For the text-containing cell, return its midpoint in (x, y) coordinate format. 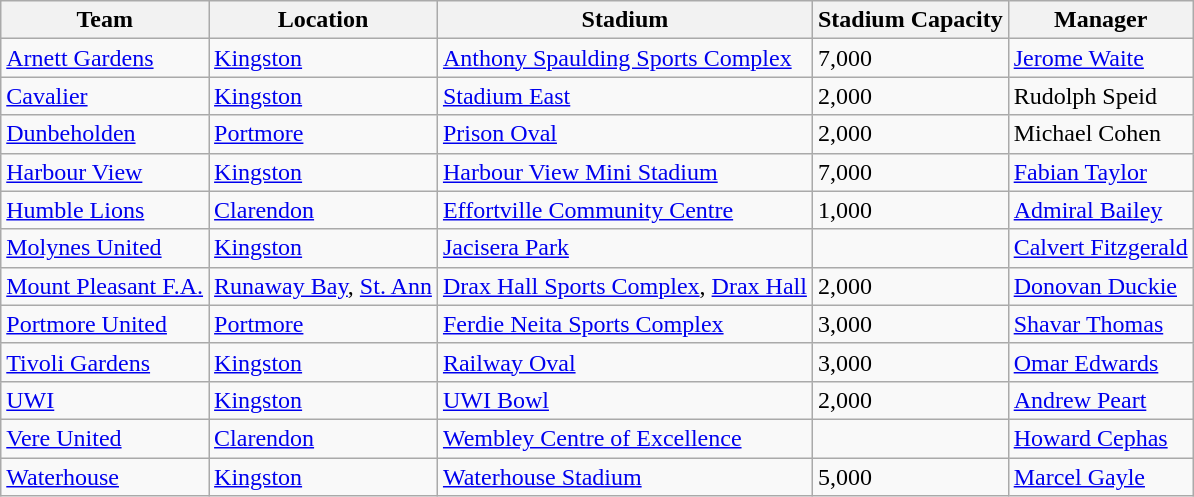
Dunbeholden (105, 134)
Omar Edwards (1100, 362)
Stadium East (624, 96)
5,000 (910, 477)
Effortville Community Centre (624, 210)
Jacisera Park (624, 248)
Tivoli Gardens (105, 362)
Stadium Capacity (910, 20)
1,000 (910, 210)
UWI Bowl (624, 400)
Andrew Peart (1100, 400)
Harbour View (105, 172)
Rudolph Speid (1100, 96)
Shavar Thomas (1100, 324)
Waterhouse (105, 477)
Vere United (105, 438)
Michael Cohen (1100, 134)
UWI (105, 400)
Humble Lions (105, 210)
Donovan Duckie (1100, 286)
Portmore United (105, 324)
Molynes United (105, 248)
Admiral Bailey (1100, 210)
Mount Pleasant F.A. (105, 286)
Prison Oval (624, 134)
Wembley Centre of Excellence (624, 438)
Cavalier (105, 96)
Team (105, 20)
Location (324, 20)
Howard Cephas (1100, 438)
Marcel Gayle (1100, 477)
Drax Hall Sports Complex, Drax Hall (624, 286)
Calvert Fitzgerald (1100, 248)
Anthony Spaulding Sports Complex (624, 58)
Railway Oval (624, 362)
Jerome Waite (1100, 58)
Stadium (624, 20)
Runaway Bay, St. Ann (324, 286)
Waterhouse Stadium (624, 477)
Ferdie Neita Sports Complex (624, 324)
Harbour View Mini Stadium (624, 172)
Fabian Taylor (1100, 172)
Manager (1100, 20)
Arnett Gardens (105, 58)
